Search for the cell housing the specified text and yield its (X, Y) center coordinate. 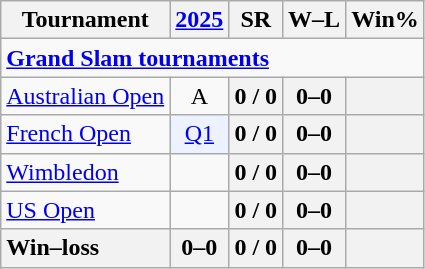
French Open (86, 134)
Q1 (200, 134)
W–L (314, 20)
A (200, 96)
Australian Open (86, 96)
Grand Slam tournaments (213, 58)
Win–loss (86, 248)
Win% (386, 20)
2025 (200, 20)
Tournament (86, 20)
Wimbledon (86, 172)
SR (256, 20)
US Open (86, 210)
